Search for the cell housing the specified text and yield its (x, y) center coordinate. 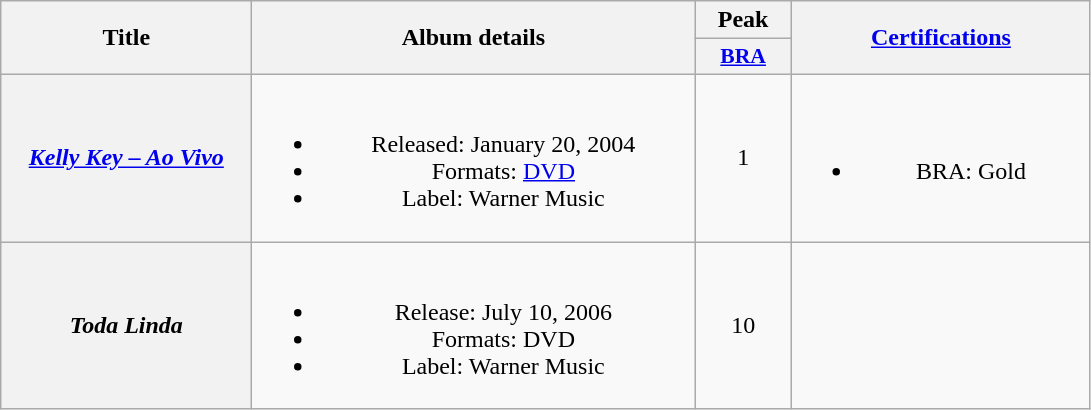
1 (744, 158)
Kelly Key – Ao Vivo (126, 158)
Released: January 20, 2004Formats: DVDLabel: Warner Music (474, 158)
BRA: Gold (940, 158)
Peak (744, 20)
10 (744, 326)
Title (126, 38)
Album details (474, 38)
BRA (744, 57)
Release: July 10, 2006Formats: DVDLabel: Warner Music (474, 326)
Toda Linda (126, 326)
Certifications (940, 38)
